Scan for the cell matching the given text and deliver its [X, Y] coordinate at center. 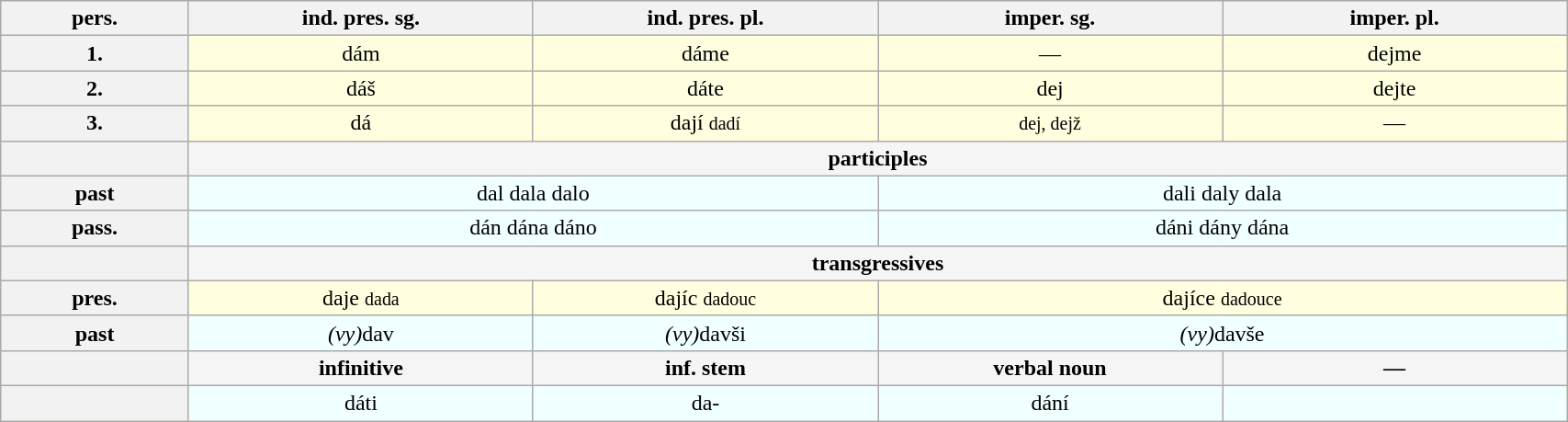
dání [1051, 403]
transgressives [877, 263]
pers. [96, 18]
pass. [96, 228]
dali daly dala [1223, 193]
dajíce dadouce [1223, 298]
2. [96, 88]
dáte [705, 88]
participles [877, 158]
dá [360, 123]
da- [705, 403]
ind. pres. pl. [705, 18]
inf. stem [705, 368]
pres. [96, 298]
dejte [1394, 88]
dej, dejž [1051, 123]
infinitive [360, 368]
dej [1051, 88]
imper. pl. [1394, 18]
ind. pres. sg. [360, 18]
(vy)davši [705, 333]
(vy)dav [360, 333]
1. [96, 53]
(vy)davše [1223, 333]
3. [96, 123]
verbal noun [1051, 368]
dáš [360, 88]
dají dadí [705, 123]
dáti [360, 403]
dal dala dalo [533, 193]
imper. sg. [1051, 18]
dáni dány dána [1223, 228]
dám [360, 53]
dáme [705, 53]
dejme [1394, 53]
dajíc dadouc [705, 298]
daje dada [360, 298]
dán dána dáno [533, 228]
